Provide the [x, y] coordinate of the cell's center where the given text is located.  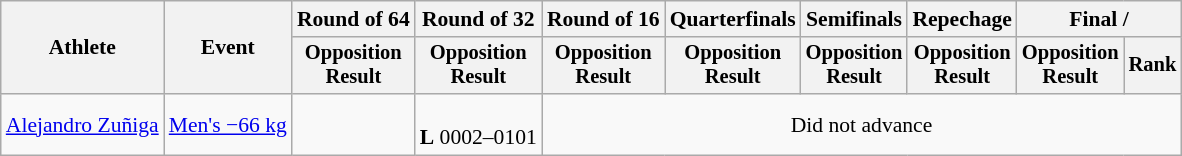
Round of 32 [478, 19]
Alejandro Zuñiga [82, 124]
Men's −66 kg [228, 124]
Rank [1153, 66]
Repechage [962, 19]
Quarterfinals [733, 19]
Semifinals [854, 19]
Final / [1099, 19]
Athlete [82, 48]
Event [228, 48]
L 0002–0101 [478, 124]
Round of 16 [604, 19]
Did not advance [862, 124]
Round of 64 [354, 19]
